Return [X, Y] of the center of cell containing provided text 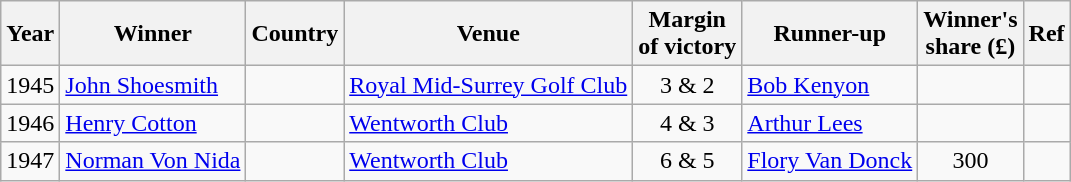
1945 [30, 85]
Year [30, 34]
3 & 2 [688, 85]
Arthur Lees [830, 123]
Venue [488, 34]
Winner'sshare (£) [970, 34]
Winner [153, 34]
Royal Mid-Surrey Golf Club [488, 85]
300 [970, 161]
Norman Von Nida [153, 161]
Marginof victory [688, 34]
1946 [30, 123]
Country [295, 34]
Henry Cotton [153, 123]
John Shoesmith [153, 85]
1947 [30, 161]
Bob Kenyon [830, 85]
Flory Van Donck [830, 161]
Ref [1046, 34]
6 & 5 [688, 161]
Runner-up [830, 34]
4 & 3 [688, 123]
